Determine the (X, Y) coordinate at the center of the cell enclosing the given text.  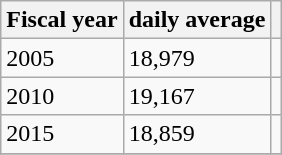
2010 (62, 96)
2015 (62, 134)
18,979 (197, 58)
2005 (62, 58)
19,167 (197, 96)
daily average (197, 20)
18,859 (197, 134)
Fiscal year (62, 20)
